Detect which cell encompasses the target text, then output its [x, y] center coordinate. 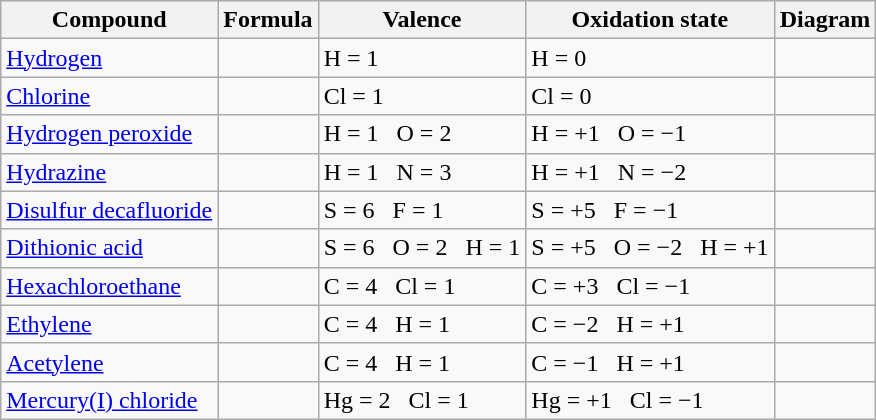
Ethylene [110, 324]
Hg = +1 Cl = −1 [650, 400]
Cl = 1 [422, 96]
Oxidation state [650, 20]
S = +5 F = −1 [650, 210]
Cl = 0 [650, 96]
Hydrogen peroxide [110, 134]
H = 0 [650, 58]
Acetylene [110, 362]
C = −1 H = +1 [650, 362]
H = 1 O = 2 [422, 134]
Hg = 2 Cl = 1 [422, 400]
H = 1 [422, 58]
C = +3 Cl = −1 [650, 286]
H = +1 N = −2 [650, 172]
Formula [268, 20]
Valence [422, 20]
Mercury(I) chloride [110, 400]
Diagram [825, 20]
H = +1 O = −1 [650, 134]
H = 1 N = 3 [422, 172]
Disulfur decafluoride [110, 210]
S = +5 O = −2 H = +1 [650, 248]
C = 4 Cl = 1 [422, 286]
Compound [110, 20]
Hydrazine [110, 172]
Hexachloroethane [110, 286]
S = 6 F = 1 [422, 210]
Hydrogen [110, 58]
Chlorine [110, 96]
C = −2 H = +1 [650, 324]
S = 6 O = 2 H = 1 [422, 248]
Dithionic acid [110, 248]
